Scan for the cell matching the given text and deliver its (X, Y) coordinate at center. 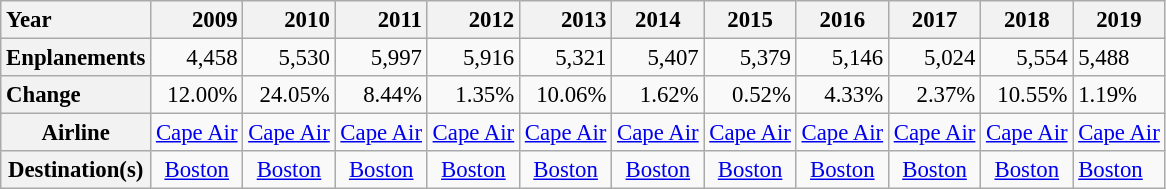
12.00% (197, 95)
5,488 (1119, 58)
5,379 (750, 58)
1.62% (658, 95)
2.37% (934, 95)
5,916 (473, 58)
2018 (1027, 20)
2010 (289, 20)
5,146 (842, 58)
Year (76, 20)
5,321 (566, 58)
5,407 (658, 58)
24.05% (289, 95)
10.55% (1027, 95)
1.35% (473, 95)
2015 (750, 20)
0.52% (750, 95)
Airline (76, 133)
Enplanements (76, 58)
2017 (934, 20)
8.44% (381, 95)
2012 (473, 20)
5,554 (1027, 58)
5,530 (289, 58)
2014 (658, 20)
2013 (566, 20)
2009 (197, 20)
Destination(s) (76, 170)
2019 (1119, 20)
2016 (842, 20)
10.06% (566, 95)
5,024 (934, 58)
2011 (381, 20)
4,458 (197, 58)
4.33% (842, 95)
5,997 (381, 58)
1.19% (1119, 95)
Change (76, 95)
